Locate the cell with the specified text and output its (X, Y) center coordinate. 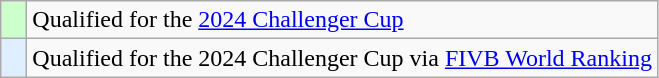
Qualified for the 2024 Challenger Cup via FIVB World Ranking (342, 58)
Qualified for the 2024 Challenger Cup (342, 20)
